Scan for the cell matching the given text and deliver its [X, Y] coordinate at center. 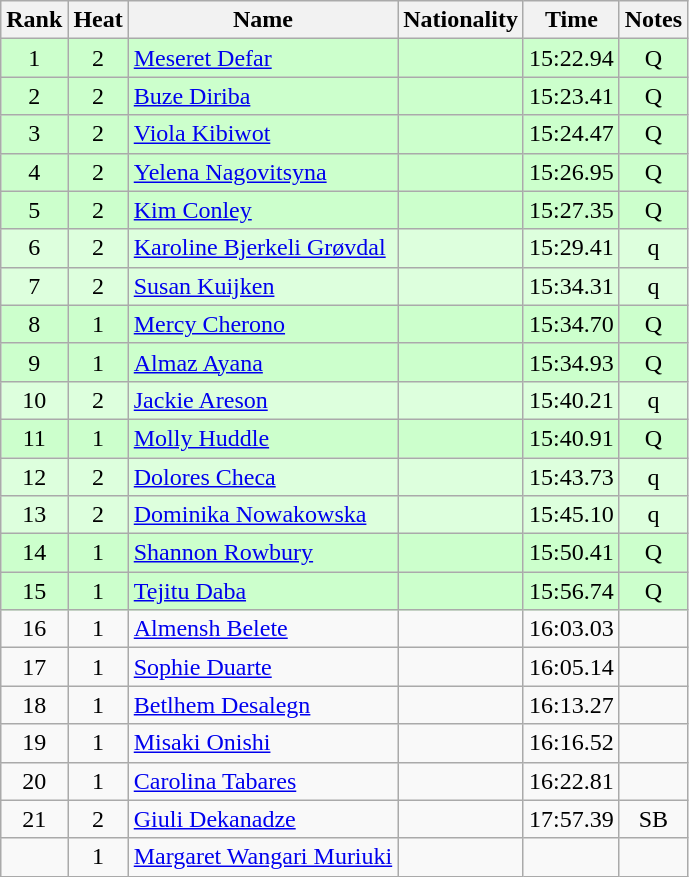
Jackie Areson [263, 400]
15:45.10 [571, 515]
17:57.39 [571, 819]
Nationality [461, 20]
Buze Diriba [263, 96]
Susan Kuijken [263, 286]
5 [34, 210]
Rank [34, 20]
Molly Huddle [263, 438]
15:34.93 [571, 362]
Heat [98, 20]
17 [34, 667]
Dolores Checa [263, 477]
Shannon Rowbury [263, 553]
12 [34, 477]
16:16.52 [571, 743]
Almaz Ayana [263, 362]
20 [34, 781]
16:13.27 [571, 705]
3 [34, 134]
Mercy Cherono [263, 324]
19 [34, 743]
Tejitu Daba [263, 591]
Viola Kibiwot [263, 134]
Sophie Duarte [263, 667]
Karoline Bjerkeli Grøvdal [263, 248]
Time [571, 20]
Name [263, 20]
Carolina Tabares [263, 781]
Kim Conley [263, 210]
15:34.70 [571, 324]
8 [34, 324]
15:43.73 [571, 477]
16 [34, 629]
Betlhem Desalegn [263, 705]
6 [34, 248]
15:40.21 [571, 400]
4 [34, 172]
Giuli Dekanadze [263, 819]
15:24.47 [571, 134]
18 [34, 705]
15:23.41 [571, 96]
15:34.31 [571, 286]
21 [34, 819]
15:27.35 [571, 210]
15:22.94 [571, 58]
13 [34, 515]
15:50.41 [571, 553]
14 [34, 553]
Almensh Belete [263, 629]
15:29.41 [571, 248]
16:05.14 [571, 667]
7 [34, 286]
16:03.03 [571, 629]
Notes [653, 20]
15:40.91 [571, 438]
16:22.81 [571, 781]
SB [653, 819]
15:56.74 [571, 591]
Misaki Onishi [263, 743]
Yelena Nagovitsyna [263, 172]
Meseret Defar [263, 58]
10 [34, 400]
Margaret Wangari Muriuki [263, 857]
11 [34, 438]
Dominika Nowakowska [263, 515]
9 [34, 362]
15 [34, 591]
15:26.95 [571, 172]
